Provide the (x, y) coordinate of the cell's center where the given text is located.  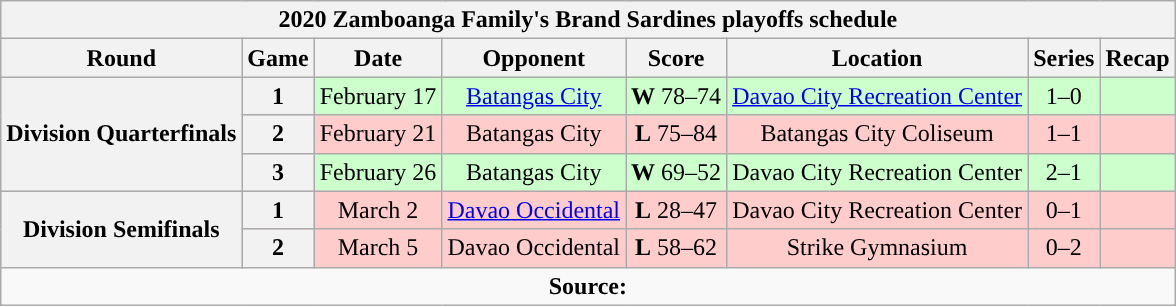
Series (1064, 58)
Recap (1138, 58)
Division Quarterfinals (122, 134)
1–1 (1064, 134)
W 78–74 (676, 96)
February 21 (378, 134)
L 58–62 (676, 248)
2–1 (1064, 172)
W 69–52 (676, 172)
Division Semifinals (122, 229)
Game (278, 58)
0–1 (1064, 210)
Score (676, 58)
Opponent (534, 58)
L 75–84 (676, 134)
Date (378, 58)
0–2 (1064, 248)
Batangas City Coliseum (878, 134)
L 28–47 (676, 210)
Strike Gymnasium (878, 248)
March 2 (378, 210)
Round (122, 58)
Location (878, 58)
3 (278, 172)
2020 Zamboanga Family's Brand Sardines playoffs schedule (588, 20)
March 5 (378, 248)
February 17 (378, 96)
Source: (588, 286)
1–0 (1064, 96)
February 26 (378, 172)
